Pinpoint the cell where the given text exists, returning its [X, Y] midpoint coordinate. 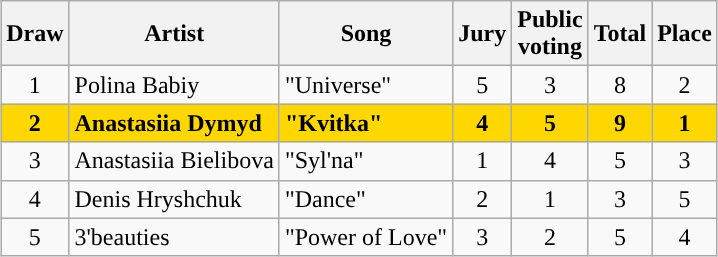
"Kvitka" [366, 123]
"Syl'na" [366, 161]
"Dance" [366, 199]
9 [620, 123]
Publicvoting [550, 34]
Artist [174, 34]
Place [685, 34]
Denis Hryshchuk [174, 199]
Draw [35, 34]
8 [620, 85]
Song [366, 34]
"Universe" [366, 85]
"Power of Love" [366, 237]
Polina Babiy [174, 85]
3'beauties [174, 237]
Anastasiia Dymyd [174, 123]
Anastasiia Bielibova [174, 161]
Total [620, 34]
Jury [482, 34]
